Capture the cell that displays the provided text and extract its (X, Y) central coordinate. 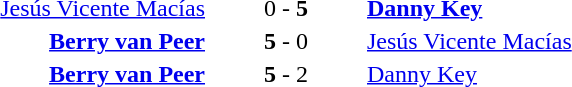
5 - 0 (286, 41)
